Return [x, y] of the center of cell containing provided text 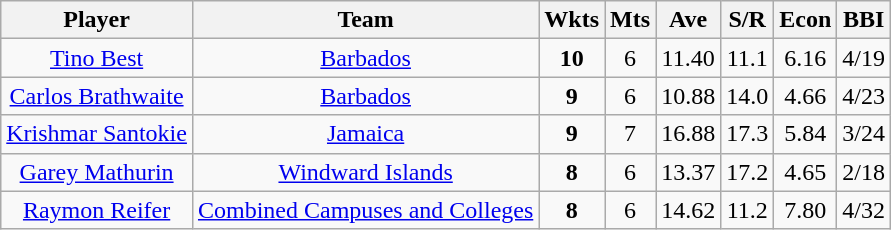
17.3 [748, 134]
13.37 [688, 172]
14.0 [748, 96]
4/32 [864, 210]
6.16 [806, 58]
4.66 [806, 96]
Team [365, 20]
7 [630, 134]
Player [97, 20]
11.1 [748, 58]
Jamaica [365, 134]
Mts [630, 20]
Raymon Reifer [97, 210]
10 [572, 58]
Garey Mathurin [97, 172]
Carlos Brathwaite [97, 96]
S/R [748, 20]
5.84 [806, 134]
Combined Campuses and Colleges [365, 210]
2/18 [864, 172]
3/24 [864, 134]
Econ [806, 20]
17.2 [748, 172]
Tino Best [97, 58]
16.88 [688, 134]
BBI [864, 20]
11.2 [748, 210]
14.62 [688, 210]
Windward Islands [365, 172]
4/23 [864, 96]
10.88 [688, 96]
Wkts [572, 20]
Krishmar Santokie [97, 134]
4/19 [864, 58]
Ave [688, 20]
7.80 [806, 210]
11.40 [688, 58]
4.65 [806, 172]
